Scan for the cell matching the given text and deliver its (X, Y) coordinate at center. 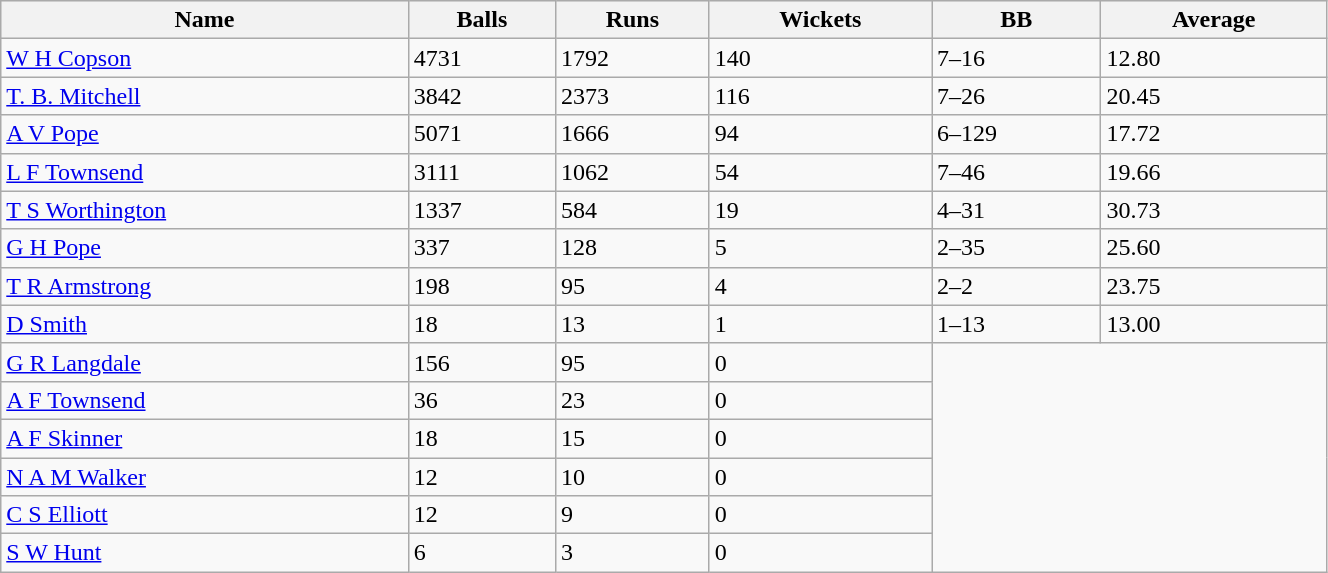
T R Armstrong (205, 286)
L F Townsend (205, 172)
36 (482, 400)
Name (205, 20)
Runs (633, 20)
A V Pope (205, 134)
T. B. Mitchell (205, 96)
30.73 (1214, 210)
3 (633, 553)
198 (482, 286)
5071 (482, 134)
Balls (482, 20)
A F Townsend (205, 400)
3111 (482, 172)
584 (633, 210)
2373 (633, 96)
20.45 (1214, 96)
128 (633, 248)
2–2 (1016, 286)
1–13 (1016, 324)
23 (633, 400)
9 (633, 515)
6 (482, 553)
1062 (633, 172)
10 (633, 477)
19.66 (1214, 172)
N A M Walker (205, 477)
C S Elliott (205, 515)
D Smith (205, 324)
G R Langdale (205, 362)
A F Skinner (205, 438)
19 (820, 210)
94 (820, 134)
BB (1016, 20)
12.80 (1214, 58)
4731 (482, 58)
2–35 (1016, 248)
17.72 (1214, 134)
S W Hunt (205, 553)
4 (820, 286)
Wickets (820, 20)
1792 (633, 58)
3842 (482, 96)
337 (482, 248)
4–31 (1016, 210)
W H Copson (205, 58)
T S Worthington (205, 210)
7–26 (1016, 96)
G H Pope (205, 248)
23.75 (1214, 286)
140 (820, 58)
116 (820, 96)
13.00 (1214, 324)
Average (1214, 20)
25.60 (1214, 248)
15 (633, 438)
54 (820, 172)
6–129 (1016, 134)
13 (633, 324)
156 (482, 362)
5 (820, 248)
1666 (633, 134)
1337 (482, 210)
7–16 (1016, 58)
7–46 (1016, 172)
1 (820, 324)
